Locate the cell with the specified text and output its (x, y) center coordinate. 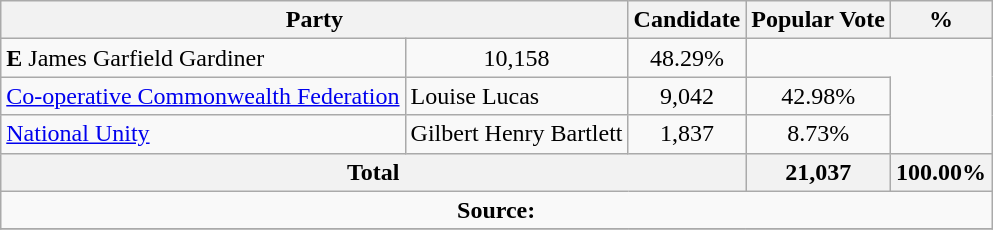
Louise Lucas (516, 96)
21,037 (818, 172)
Gilbert Henry Bartlett (516, 134)
Total (374, 172)
Candidate (687, 20)
Source: (496, 210)
10,158 (516, 58)
National Unity (203, 134)
100.00% (940, 172)
E James Garfield Gardiner (203, 58)
% (940, 20)
Popular Vote (818, 20)
9,042 (687, 96)
8.73% (818, 134)
Co-operative Commonwealth Federation (203, 96)
1,837 (687, 134)
42.98% (818, 96)
48.29% (687, 58)
Party (314, 20)
